Identify which cell holds the provided text, then report its [x, y] central coordinate. 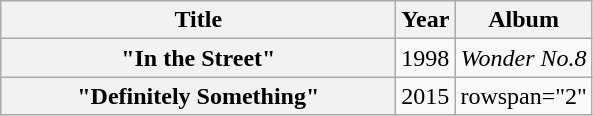
"Definitely Something" [198, 96]
Year [426, 20]
2015 [426, 96]
Wonder No.8 [524, 58]
Album [524, 20]
Title [198, 20]
"In the Street" [198, 58]
1998 [426, 58]
rowspan="2" [524, 96]
